Identify which cell holds the provided text, then report its (X, Y) central coordinate. 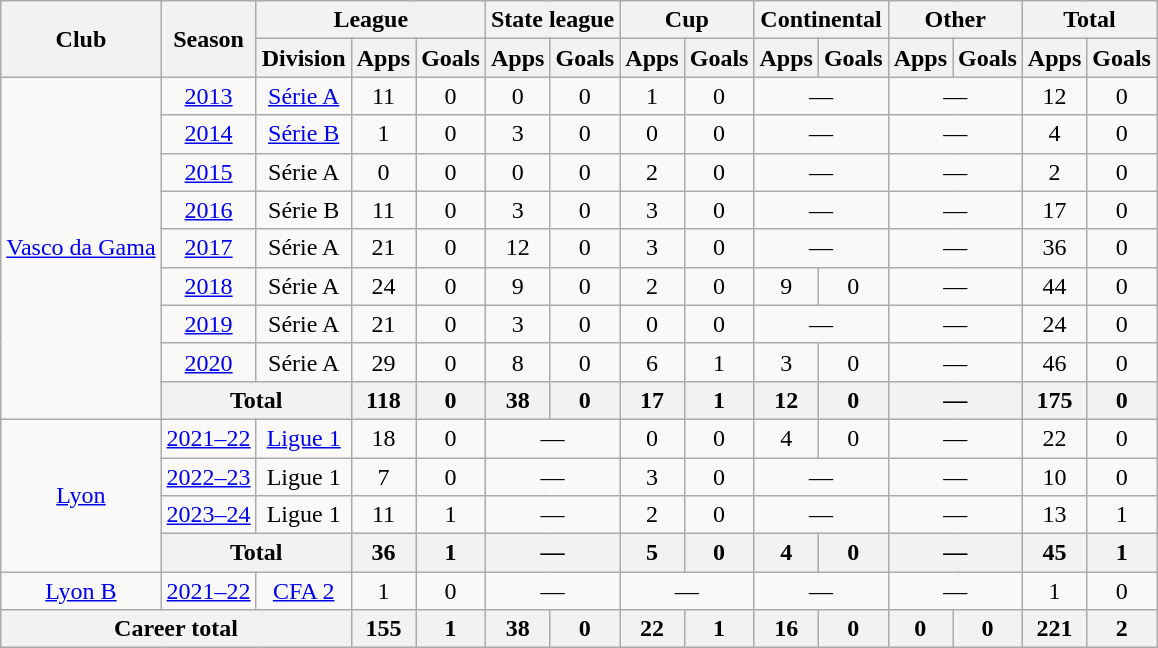
Division (304, 58)
2016 (208, 210)
2014 (208, 134)
League (370, 20)
13 (1054, 515)
7 (383, 477)
155 (383, 629)
8 (517, 362)
46 (1054, 362)
2018 (208, 286)
Lyon B (81, 591)
Season (208, 39)
5 (652, 553)
Other (955, 20)
16 (786, 629)
Vasco da Gama (81, 248)
118 (383, 400)
2022–23 (208, 477)
Lyon (81, 495)
18 (383, 438)
6 (652, 362)
Cup (687, 20)
CFA 2 (304, 591)
Continental (821, 20)
175 (1054, 400)
Career total (176, 629)
State league (552, 20)
2015 (208, 172)
221 (1054, 629)
2019 (208, 324)
44 (1054, 286)
2013 (208, 96)
Club (81, 39)
45 (1054, 553)
2020 (208, 362)
2017 (208, 248)
10 (1054, 477)
29 (383, 362)
2023–24 (208, 515)
